Return [x, y] of the center of cell containing provided text 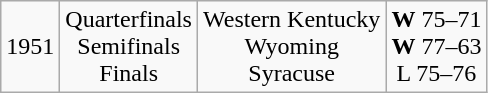
Western KentuckyWyomingSyracuse [291, 47]
1951 [30, 47]
QuarterfinalsSemifinalsFinals [129, 47]
W 75–71W 77–63L 75–76 [436, 47]
